Output the (X, Y) coordinate of the center of the cell containing the given text.  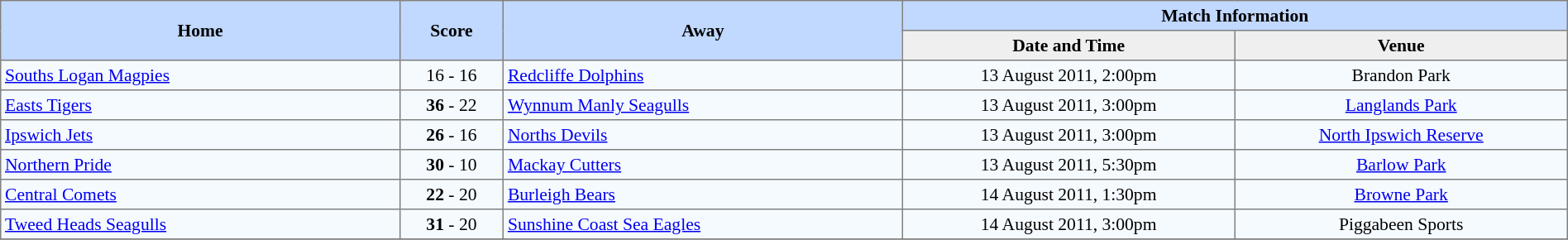
Wynnum Manly Seagulls (703, 105)
Ipswich Jets (200, 135)
Piggabeen Sports (1401, 224)
Tweed Heads Seagulls (200, 224)
Northern Pride (200, 165)
Match Information (1235, 16)
13 August 2011, 2:00pm (1068, 75)
Burleigh Bears (703, 194)
16 - 16 (452, 75)
Date and Time (1068, 46)
Browne Park (1401, 194)
Away (703, 31)
Redcliffe Dolphins (703, 75)
31 - 20 (452, 224)
Venue (1401, 46)
26 - 16 (452, 135)
14 August 2011, 1:30pm (1068, 194)
Barlow Park (1401, 165)
Norths Devils (703, 135)
Central Comets (200, 194)
Sunshine Coast Sea Eagles (703, 224)
Souths Logan Magpies (200, 75)
14 August 2011, 3:00pm (1068, 224)
Mackay Cutters (703, 165)
Home (200, 31)
Langlands Park (1401, 105)
Easts Tigers (200, 105)
22 - 20 (452, 194)
13 August 2011, 5:30pm (1068, 165)
Score (452, 31)
North Ipswich Reserve (1401, 135)
36 - 22 (452, 105)
Brandon Park (1401, 75)
30 - 10 (452, 165)
